Locate the cell with the specified text and output its (x, y) center coordinate. 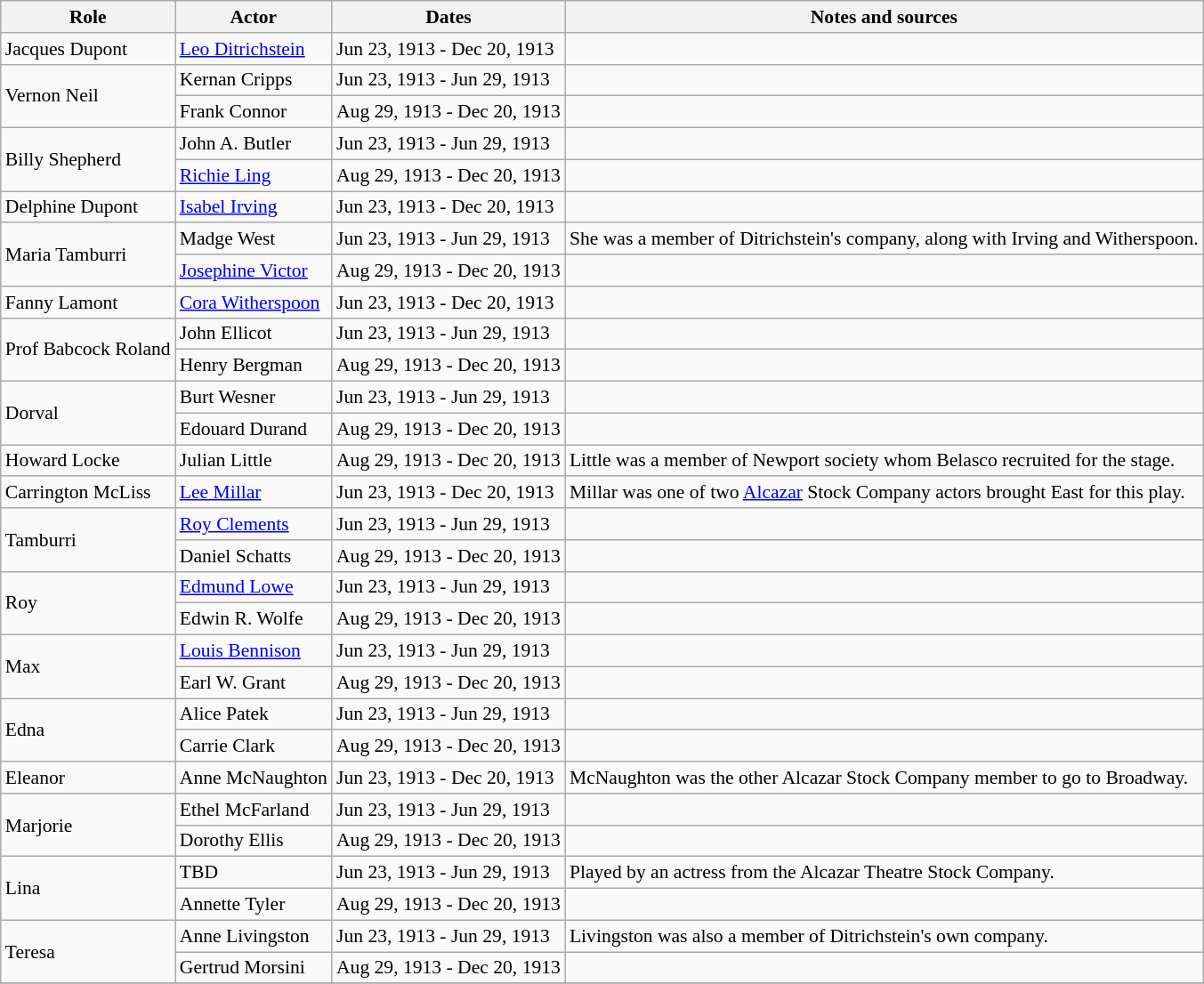
She was a member of Ditrichstein's company, along with Irving and Witherspoon. (885, 239)
Lina (88, 888)
Edwin R. Wolfe (254, 619)
Role (88, 17)
Notes and sources (885, 17)
Lee Millar (254, 493)
Vernon Neil (88, 96)
Anne McNaughton (254, 778)
Played by an actress from the Alcazar Theatre Stock Company. (885, 873)
Madge West (254, 239)
Delphine Dupont (88, 207)
Cora Witherspoon (254, 302)
Gertrud Morsini (254, 968)
Earl W. Grant (254, 682)
Louis Bennison (254, 651)
Alice Patek (254, 714)
Howard Locke (88, 461)
Frank Connor (254, 112)
John A. Butler (254, 144)
Livingston was also a member of Ditrichstein's own company. (885, 936)
Kernan Cripps (254, 80)
Dates (448, 17)
Little was a member of Newport society whom Belasco recruited for the stage. (885, 461)
Roy Clements (254, 524)
Tamburri (88, 539)
Anne Livingston (254, 936)
Edmund Lowe (254, 587)
Ethel McFarland (254, 810)
Actor (254, 17)
Carrington McLiss (88, 493)
Josephine Victor (254, 270)
Richie Ling (254, 175)
Carrie Clark (254, 746)
Dorothy Ellis (254, 841)
Daniel Schatts (254, 556)
Annette Tyler (254, 905)
Jacques Dupont (88, 49)
Billy Shepherd (88, 160)
Max (88, 667)
Marjorie (88, 826)
Leo Ditrichstein (254, 49)
Roy (88, 603)
Dorval (88, 413)
TBD (254, 873)
Edna (88, 730)
Edouard Durand (254, 429)
Maria Tamburri (88, 254)
Fanny Lamont (88, 302)
Eleanor (88, 778)
McNaughton was the other Alcazar Stock Company member to go to Broadway. (885, 778)
Henry Bergman (254, 366)
Prof Babcock Roland (88, 349)
Isabel Irving (254, 207)
Burt Wesner (254, 398)
Teresa (88, 952)
Millar was one of two Alcazar Stock Company actors brought East for this play. (885, 493)
John Ellicot (254, 334)
Julian Little (254, 461)
